Return (X, Y) of the center of cell containing provided text 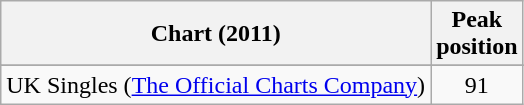
Peakposition (477, 34)
Chart (2011) (216, 34)
91 (477, 85)
UK Singles (The Official Charts Company) (216, 85)
